Identify which cell holds the provided text, then report its (X, Y) central coordinate. 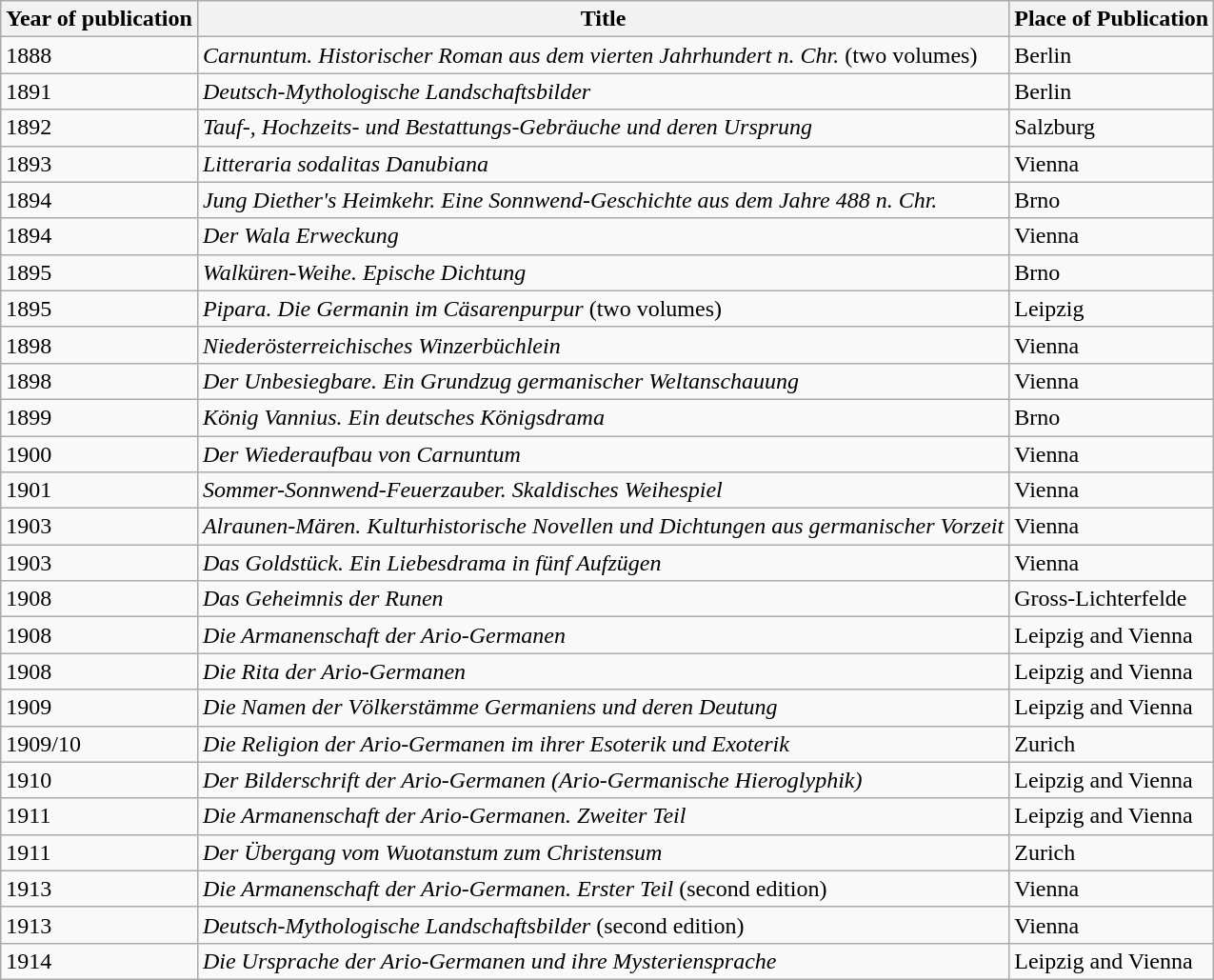
Pipara. Die Germanin im Cäsarenpurpur (two volumes) (603, 309)
Der Übergang vom Wuotanstum zum Christensum (603, 852)
Year of publication (99, 19)
Der Unbesiegbare. Ein Grundzug germanischer Weltanschauung (603, 381)
König Vannius. Ein deutsches Königsdrama (603, 417)
Litteraria sodalitas Danubiana (603, 164)
Deutsch-Mythologische Landschaftsbilder (603, 91)
Alraunen-Mären. Kulturhistorische Novellen und Dichtungen aus germanischer Vorzeit (603, 527)
Die Armanenschaft der Ario-Germanen (603, 635)
1909/10 (99, 744)
Deutsch-Mythologische Landschaftsbilder (second edition) (603, 925)
Niederösterreichisches Winzerbüchlein (603, 345)
1899 (99, 417)
1909 (99, 708)
1901 (99, 490)
1914 (99, 961)
1892 (99, 128)
Title (603, 19)
Die Namen der Völkerstämme Germaniens und deren Deutung (603, 708)
Die Religion der Ario-Germanen im ihrer Esoterik und Exoterik (603, 744)
1900 (99, 454)
1893 (99, 164)
Das Geheimnis der Runen (603, 599)
Die Armanenschaft der Ario-Germanen. Zweiter Teil (603, 816)
Gross-Lichterfelde (1112, 599)
Tauf-, Hochzeits- und Bestattungs-Gebräuche und deren Ursprung (603, 128)
Leipzig (1112, 309)
Die Armanenschaft der Ario-Germanen. Erster Teil (second edition) (603, 889)
Das Goldstück. Ein Liebesdrama in fünf Aufzügen (603, 563)
1891 (99, 91)
Jung Diether's Heimkehr. Eine Sonnwend-Geschichte aus dem Jahre 488 n. Chr. (603, 200)
Walküren-Weihe. Epische Dichtung (603, 272)
Der Wiederaufbau von Carnuntum (603, 454)
1888 (99, 55)
Die Ursprache der Ario-Germanen und ihre Mysteriensprache (603, 961)
Der Wala Erweckung (603, 236)
Place of Publication (1112, 19)
Der Bilderschrift der Ario-Germanen (Ario-Germanische Hieroglyphik) (603, 780)
Die Rita der Ario-Germanen (603, 671)
Sommer-Sonnwend-Feuerzauber. Skaldisches Weihespiel (603, 490)
1910 (99, 780)
Carnuntum. Historischer Roman aus dem vierten Jahrhundert n. Chr. (two volumes) (603, 55)
Salzburg (1112, 128)
